Capture the cell that displays the provided text and extract its [X, Y] central coordinate. 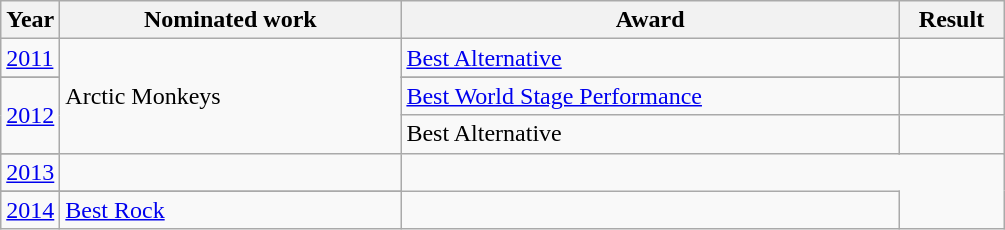
Arctic Monkeys [230, 96]
Nominated work [230, 20]
2011 [30, 58]
2014 [30, 210]
Year [30, 20]
2013 [30, 172]
Best World Stage Performance [650, 96]
Award [650, 20]
2012 [30, 115]
Result [951, 20]
Best Rock [230, 210]
